Identify which cell holds the provided text, then report its [X, Y] central coordinate. 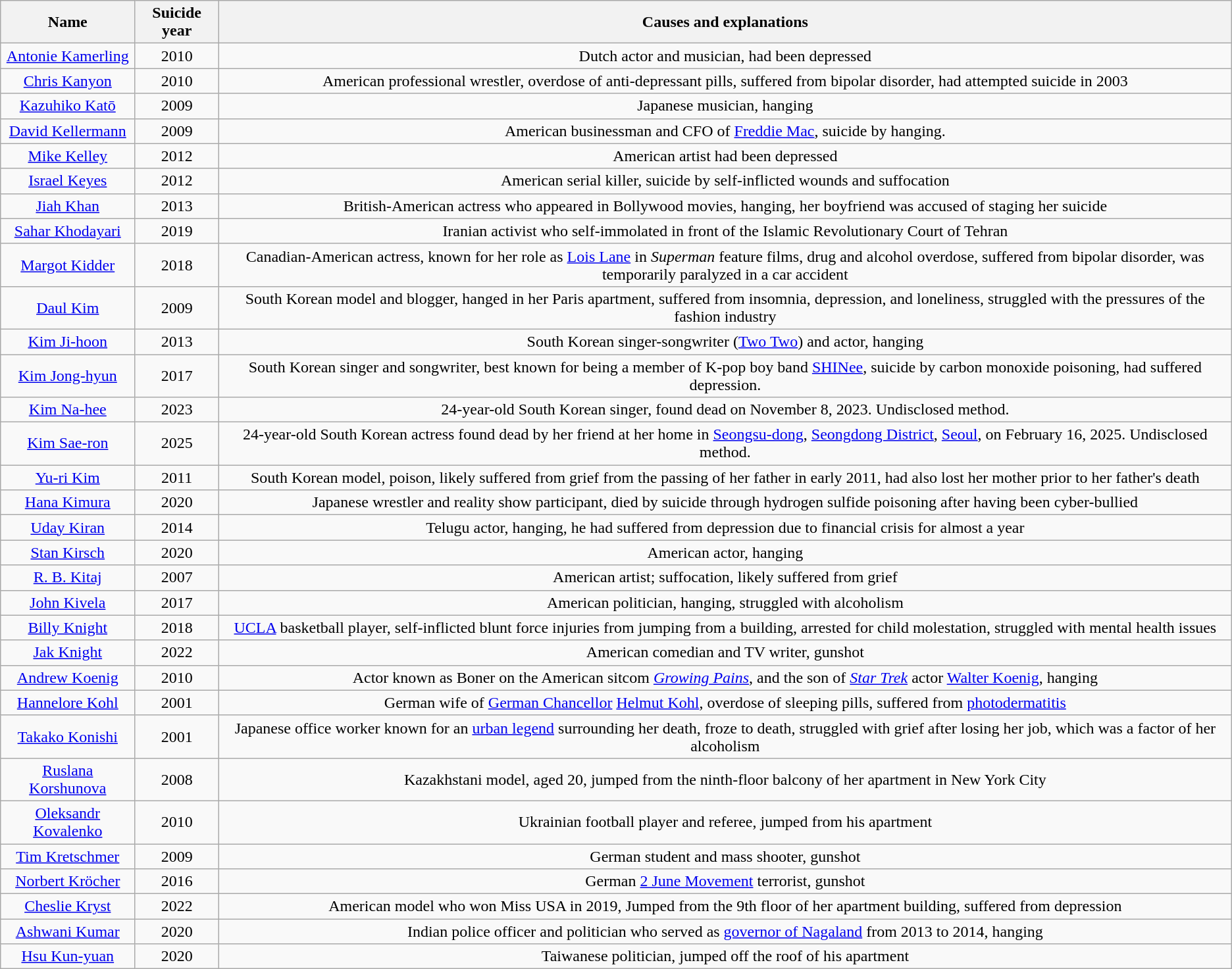
Hsu Kun-yuan [68, 957]
Ukrainian football player and referee, jumped from his apartment [725, 822]
Kazakhstani model, aged 20, jumped from the ninth-floor balcony of her apartment in New York City [725, 779]
American businessman and CFO of Freddie Mac, suicide by hanging. [725, 131]
R. B. Kitaj [68, 578]
Jiah Khan [68, 206]
2016 [177, 882]
Kim Jong-hyun [68, 375]
Cheslie Kryst [68, 907]
American politician, hanging, struggled with alcoholism [725, 603]
Japanese wrestler and reality show participant, died by suicide through hydrogen sulfide poisoning after having been cyber-bullied [725, 503]
Dutch actor and musician, had been depressed [725, 56]
British-American actress who appeared in Bollywood movies, hanging, her boyfriend was accused of staging her suicide [725, 206]
German wife of German Chancellor Helmut Kohl, overdose of sleeping pills, suffered from photodermatitis [725, 703]
Margot Kidder [68, 264]
Causes and explanations [725, 22]
Israel Keyes [68, 181]
Yu-ri Kim [68, 478]
Jak Knight [68, 653]
Ashwani Kumar [68, 932]
American serial killer, suicide by self-inflicted wounds and suffocation [725, 181]
Uday Kiran [68, 528]
Andrew Koenig [68, 678]
German student and mass shooter, gunshot [725, 856]
Ruslana Korshunova [68, 779]
24-year-old South Korean singer, found dead on November 8, 2023. Undisclosed method. [725, 410]
Name [68, 22]
Kim Ji-hoon [68, 341]
American actor, hanging [725, 553]
Iranian activist who self-immolated in front of the Islamic Revolutionary Court of Tehran [725, 231]
Takako Konishi [68, 737]
Tim Kretschmer [68, 856]
John Kivela [68, 603]
American artist had been depressed [725, 156]
Antonie Kamerling [68, 56]
Telugu actor, hanging, he had suffered from depression due to financial crisis for almost a year [725, 528]
American artist; suffocation, likely suffered from grief [725, 578]
Hannelore Kohl [68, 703]
Indian police officer and politician who served as governor of Nagaland from 2013 to 2014, hanging [725, 932]
Japanese musician, hanging [725, 106]
American model who won Miss USA in 2019, Jumped from the 9th floor of her apartment building, suffered from depression [725, 907]
Kazuhiko Katō [68, 106]
American professional wrestler, overdose of anti-depressant pills, suffered from bipolar disorder, had attempted suicide in 2003 [725, 81]
American comedian and TV writer, gunshot [725, 653]
2007 [177, 578]
Chris Kanyon [68, 81]
Mike Kelley [68, 156]
2014 [177, 528]
Actor known as Boner on the American sitcom Growing Pains, and the son of Star Trek actor Walter Koenig, hanging [725, 678]
Billy Knight [68, 628]
Norbert Kröcher [68, 882]
Daul Kim [68, 308]
David Kellermann [68, 131]
Oleksandr Kovalenko [68, 822]
Taiwanese politician, jumped off the roof of his apartment [725, 957]
Stan Kirsch [68, 553]
South Korean singer-songwriter (Two Two) and actor, hanging [725, 341]
Kim Na-hee [68, 410]
2008 [177, 779]
2025 [177, 443]
German 2 June Movement terrorist, gunshot [725, 882]
Kim Sae-ron [68, 443]
2011 [177, 478]
Sahar Khodayari [68, 231]
Hana Kimura [68, 503]
2023 [177, 410]
Suicide year [177, 22]
2019 [177, 231]
